Output the (x, y) coordinate of the center of the cell containing the given text.  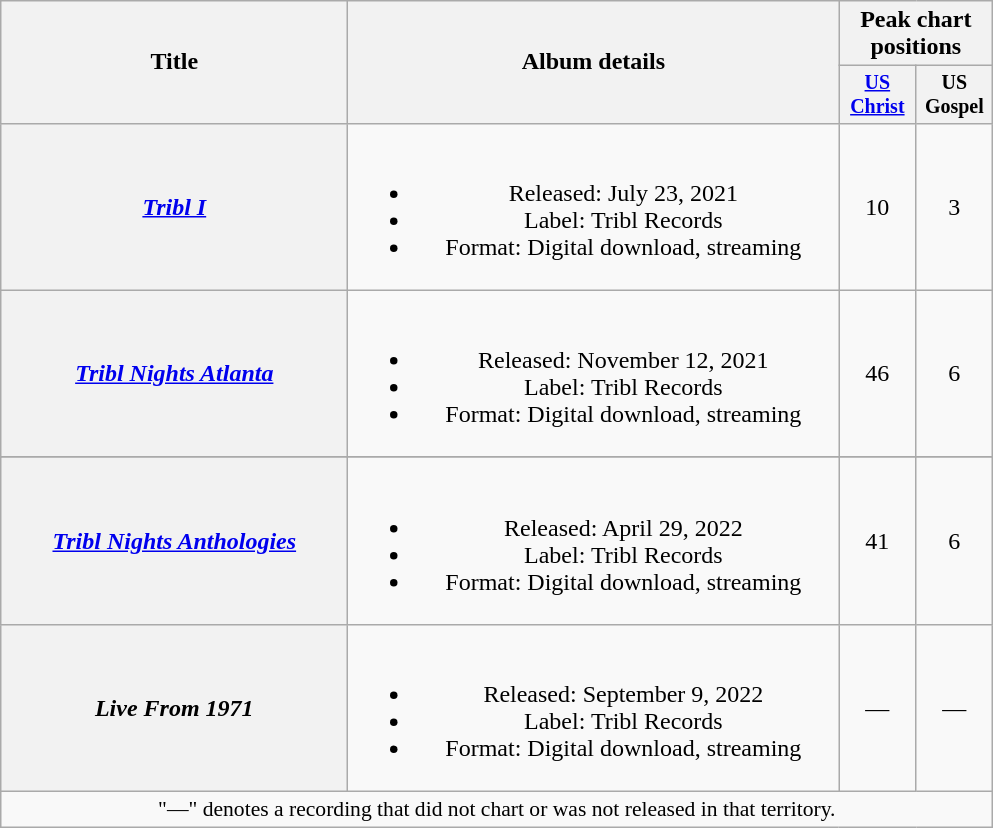
USGospel (954, 94)
Title (174, 62)
Peak chart positions (916, 34)
46 (878, 374)
Live From 1971 (174, 708)
"—" denotes a recording that did not chart or was not released in that territory. (497, 810)
Tribl Nights Anthologies (174, 540)
Album details (594, 62)
Released: July 23, 2021Label: Tribl RecordsFormat: Digital download, streaming (594, 206)
Released: April 29, 2022Label: Tribl RecordsFormat: Digital download, streaming (594, 540)
3 (954, 206)
10 (878, 206)
Tribl I (174, 206)
41 (878, 540)
USChrist (878, 94)
Released: September 9, 2022Label: Tribl RecordsFormat: Digital download, streaming (594, 708)
Tribl Nights Atlanta (174, 374)
Released: November 12, 2021Label: Tribl RecordsFormat: Digital download, streaming (594, 374)
